Return (x, y) of the center of cell containing provided text 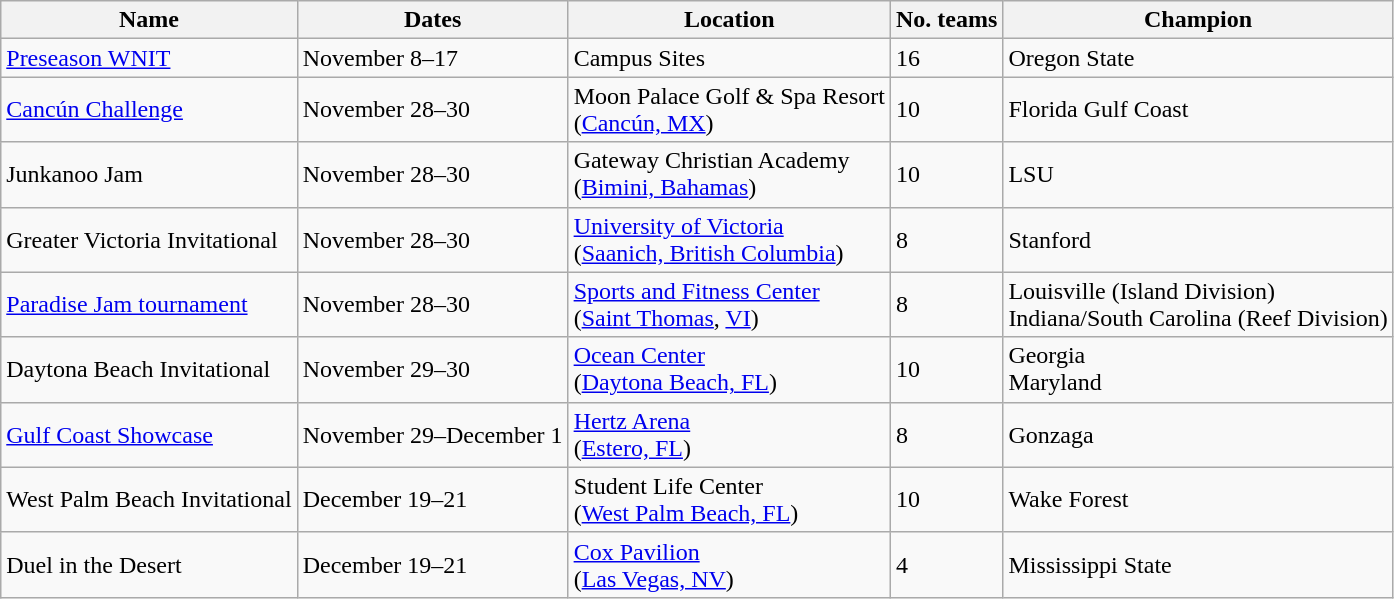
Location (729, 20)
Moon Palace Golf & Spa Resort (Cancún, MX) (729, 110)
Mississippi State (1198, 564)
Hertz Arena (Estero, FL) (729, 434)
Duel in the Desert (149, 564)
November 8–17 (432, 58)
Champion (1198, 20)
Stanford (1198, 240)
Louisville (Island Division) Indiana/South Carolina (Reef Division) (1198, 304)
Gonzaga (1198, 434)
November 29–December 1 (432, 434)
Paradise Jam tournament (149, 304)
4 (946, 564)
16 (946, 58)
West Palm Beach Invitational (149, 500)
Florida Gulf Coast (1198, 110)
Campus Sites (729, 58)
Cancún Challenge (149, 110)
Dates (432, 20)
Oregon State (1198, 58)
Student Life Center (West Palm Beach, FL) (729, 500)
Name (149, 20)
No. teams (946, 20)
LSU (1198, 174)
Daytona Beach Invitational (149, 370)
Greater Victoria Invitational (149, 240)
Georgia Maryland (1198, 370)
Wake Forest (1198, 500)
Ocean Center (Daytona Beach, FL) (729, 370)
Preseason WNIT (149, 58)
Gateway Christian Academy (Bimini, Bahamas) (729, 174)
Gulf Coast Showcase (149, 434)
University of Victoria (Saanich, British Columbia) (729, 240)
November 29–30 (432, 370)
Sports and Fitness Center (Saint Thomas, VI) (729, 304)
Cox Pavilion (Las Vegas, NV) (729, 564)
Junkanoo Jam (149, 174)
